Pinpoint the cell where the given text exists, returning its (X, Y) midpoint coordinate. 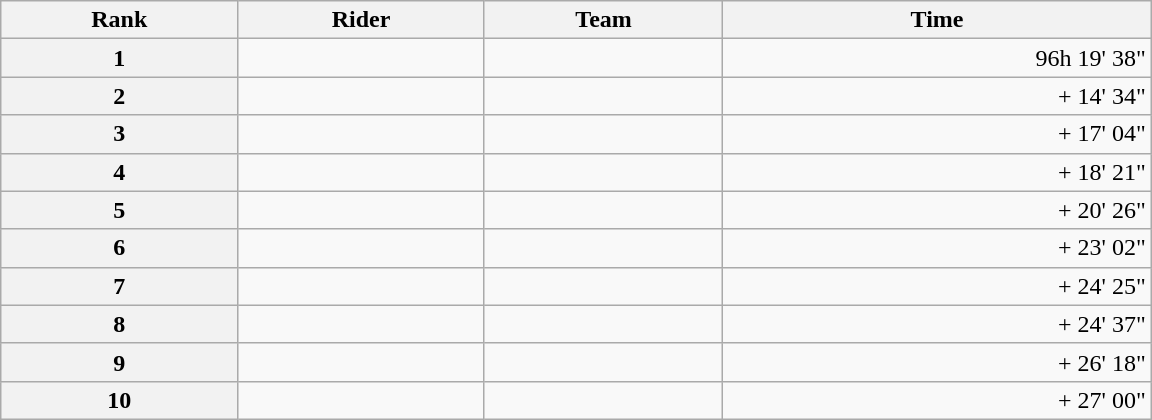
96h 19' 38" (937, 58)
Time (937, 20)
+ 23' 02" (937, 248)
8 (120, 324)
+ 27' 00" (937, 400)
Team (604, 20)
Rider (361, 20)
6 (120, 248)
+ 24' 37" (937, 324)
10 (120, 400)
7 (120, 286)
3 (120, 134)
9 (120, 362)
2 (120, 96)
+ 20' 26" (937, 210)
5 (120, 210)
4 (120, 172)
+ 14' 34" (937, 96)
+ 17' 04" (937, 134)
Rank (120, 20)
+ 26' 18" (937, 362)
+ 24' 25" (937, 286)
1 (120, 58)
+ 18' 21" (937, 172)
